Extract the [x, y] coordinate from the center of the cell holding the provided text.  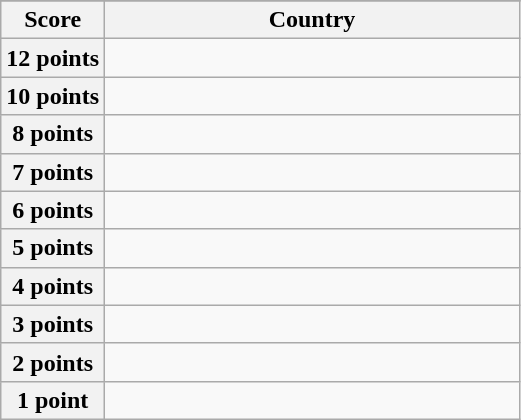
5 points [53, 248]
2 points [53, 362]
1 point [53, 400]
7 points [53, 172]
Country [312, 20]
3 points [53, 324]
4 points [53, 286]
8 points [53, 134]
10 points [53, 96]
12 points [53, 58]
6 points [53, 210]
Score [53, 20]
